Identify which cell holds the provided text, then report its (x, y) central coordinate. 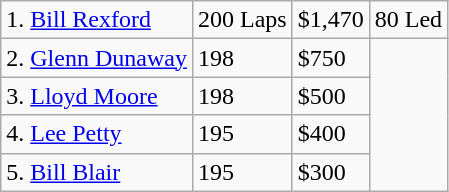
$750 (330, 58)
4. Lee Petty (97, 134)
$300 (330, 172)
$1,470 (330, 20)
2. Glenn Dunaway (97, 58)
5. Bill Blair (97, 172)
80 Led (408, 20)
$500 (330, 96)
1. Bill Rexford (97, 20)
$400 (330, 134)
200 Laps (242, 20)
3. Lloyd Moore (97, 96)
